Return (X, Y) of the center of cell containing provided text 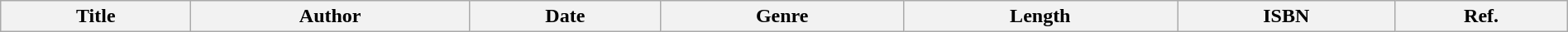
ISBN (1287, 16)
Length (1040, 16)
Title (96, 16)
Ref. (1481, 16)
Date (565, 16)
Author (331, 16)
Genre (782, 16)
